Determine the (X, Y) coordinate at the center of the cell enclosing the given text.  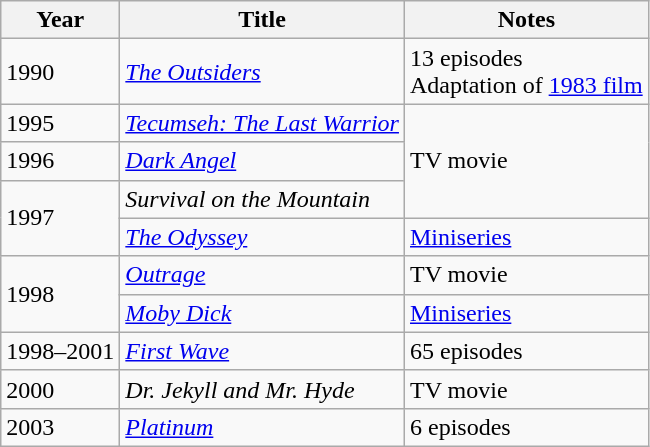
Survival on the Mountain (262, 199)
1998–2001 (60, 351)
Moby Dick (262, 313)
First Wave (262, 351)
13 episodesAdaptation of 1983 film (526, 72)
Year (60, 20)
The Outsiders (262, 72)
Tecumseh: The Last Warrior (262, 123)
1998 (60, 294)
1996 (60, 161)
Dr. Jekyll and Mr. Hyde (262, 389)
6 episodes (526, 427)
The Odyssey (262, 237)
Platinum (262, 427)
1995 (60, 123)
2003 (60, 427)
1997 (60, 218)
65 episodes (526, 351)
Outrage (262, 275)
2000 (60, 389)
Title (262, 20)
1990 (60, 72)
Dark Angel (262, 161)
Notes (526, 20)
